Provide the [x, y] coordinate of the cell's center where the given text is located.  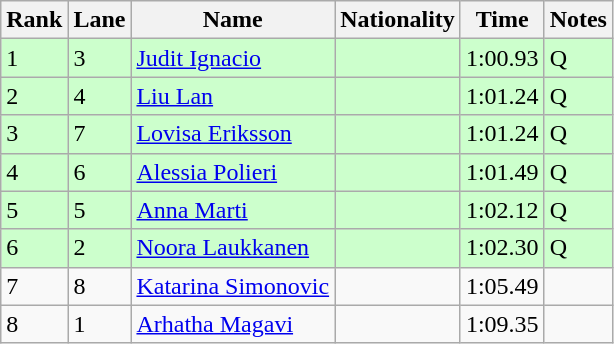
Name [233, 20]
Noora Laukkanen [233, 248]
1:01.49 [502, 172]
Alessia Polieri [233, 172]
Lane [100, 20]
1:05.49 [502, 286]
Lovisa Eriksson [233, 134]
Rank [34, 20]
1:02.12 [502, 210]
Time [502, 20]
Katarina Simonovic [233, 286]
Arhatha Magavi [233, 324]
1:00.93 [502, 58]
Notes [578, 20]
Judit Ignacio [233, 58]
1:02.30 [502, 248]
Liu Lan [233, 96]
Nationality [398, 20]
1:09.35 [502, 324]
Anna Marti [233, 210]
